Scan for the cell matching the given text and deliver its (x, y) coordinate at center. 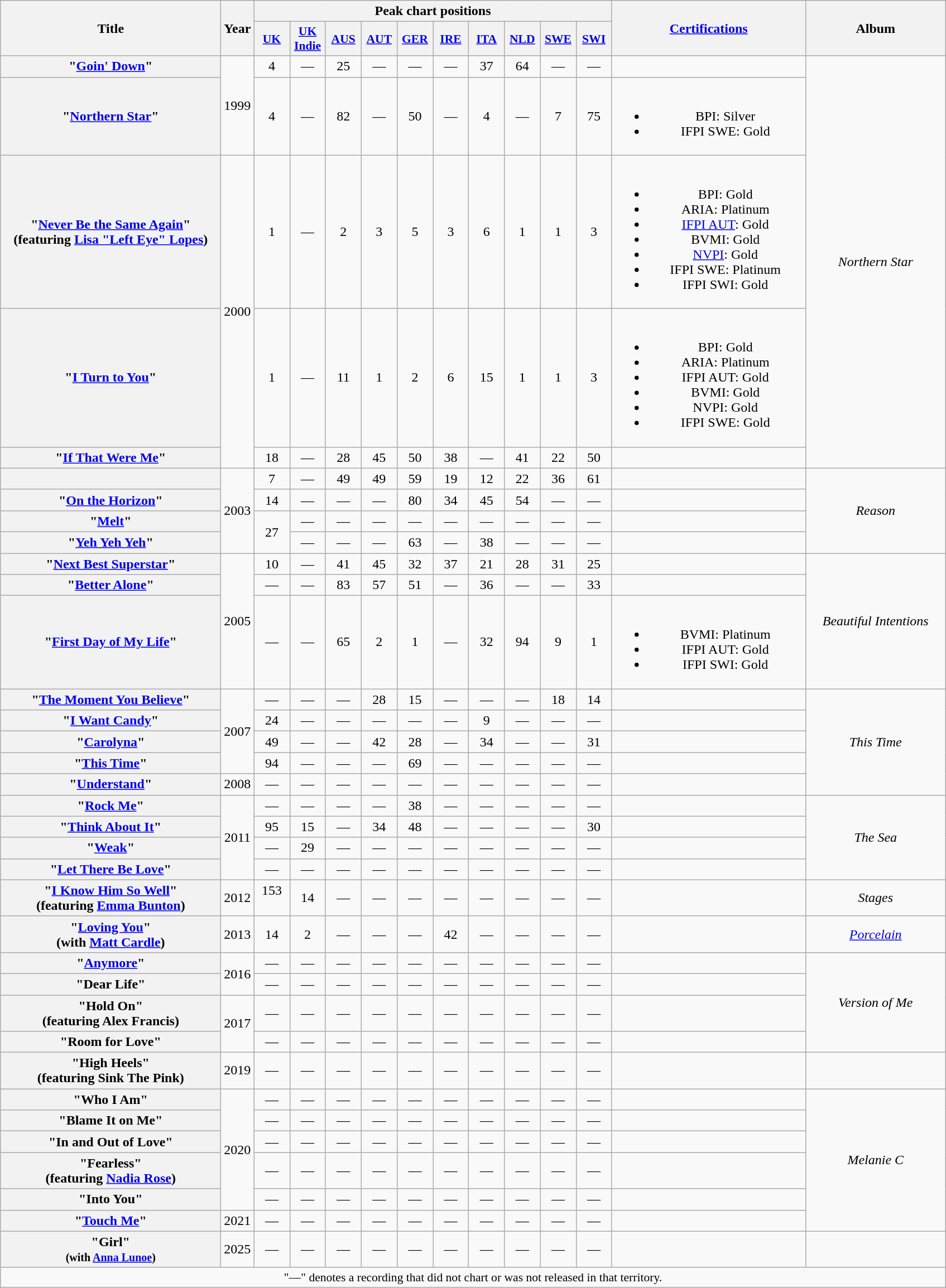
Peak chart positions (433, 11)
Melanie C (875, 1160)
1999 (238, 105)
BVMI: PlatinumIFPI AUT: GoldIFPI SWI: Gold (709, 643)
61 (594, 479)
"Better Alone" (111, 585)
Stages (875, 898)
"Weak" (111, 848)
AUT (379, 39)
"I Want Candy" (111, 721)
48 (415, 827)
"If That Were Me" (111, 457)
2000 (238, 311)
ITA (487, 39)
Version of Me (875, 1002)
BPI: GoldARIA: PlatinumIFPI AUT: GoldBVMI: GoldNVPI: GoldIFPI SWE: PlatinumIFPI SWI: Gold (709, 232)
2016 (238, 973)
IRE (451, 39)
2013 (238, 934)
83 (343, 585)
11 (343, 378)
30 (594, 827)
21 (487, 564)
AUS (343, 39)
This Time (875, 742)
The Sea (875, 837)
2012 (238, 898)
"High Heels"(featuring Sink The Pink) (111, 1071)
"Think About It" (111, 827)
Reason (875, 510)
UK (272, 39)
Northern Star (875, 262)
2021 (238, 1221)
BPI: GoldARIA: PlatinumIFPI AUT: GoldBVMI: GoldNVPI: GoldIFPI SWE: Gold (709, 378)
"Melt" (111, 521)
54 (522, 500)
"In and Out of Love" (111, 1142)
SWE (558, 39)
"Who I Am" (111, 1099)
"Yeh Yeh Yeh" (111, 542)
"Dear Life" (111, 984)
64 (522, 66)
"Let There Be Love" (111, 869)
51 (415, 585)
69 (415, 763)
24 (272, 721)
"Northern Star" (111, 116)
2020 (238, 1149)
"Touch Me" (111, 1221)
63 (415, 542)
"Blame It on Me" (111, 1121)
"Never Be the Same Again"(featuring Lisa "Left Eye" Lopes) (111, 232)
"Carolyna" (111, 742)
65 (343, 643)
"Next Best Superstar" (111, 564)
2008 (238, 784)
19 (451, 479)
2007 (238, 731)
"First Day of My Life" (111, 643)
2025 (238, 1250)
Beautiful Intentions (875, 621)
29 (308, 848)
Porcelain (875, 934)
10 (272, 564)
UKIndie (308, 39)
33 (594, 585)
"Loving You"(with Matt Cardle) (111, 934)
"The Moment You Believe" (111, 700)
Album (875, 28)
2019 (238, 1071)
GER (415, 39)
Year (238, 28)
"Understand" (111, 784)
"—" denotes a recording that did not chart or was not released in that territory. (473, 1277)
95 (272, 827)
"Fearless"(featuring Nadia Rose) (111, 1170)
"Into You" (111, 1199)
"Anymore" (111, 963)
2005 (238, 621)
"On the Horizon" (111, 500)
"I Turn to You" (111, 378)
80 (415, 500)
Certifications (709, 28)
2003 (238, 510)
82 (343, 116)
2017 (238, 1024)
"This Time" (111, 763)
2011 (238, 837)
"Rock Me" (111, 805)
12 (487, 479)
NLD (522, 39)
BPI: SilverIFPI SWE: Gold (709, 116)
27 (272, 532)
"Hold On"(featuring Alex Francis) (111, 1013)
"Goin' Down" (111, 66)
SWI (594, 39)
"Room for Love" (111, 1042)
"I Know Him So Well"(featuring Emma Bunton) (111, 898)
57 (379, 585)
Title (111, 28)
"Girl"(with Anna Lunoe) (111, 1250)
5 (415, 232)
59 (415, 479)
75 (594, 116)
153 (272, 898)
